For the text-containing cell, return its midpoint in (x, y) coordinate format. 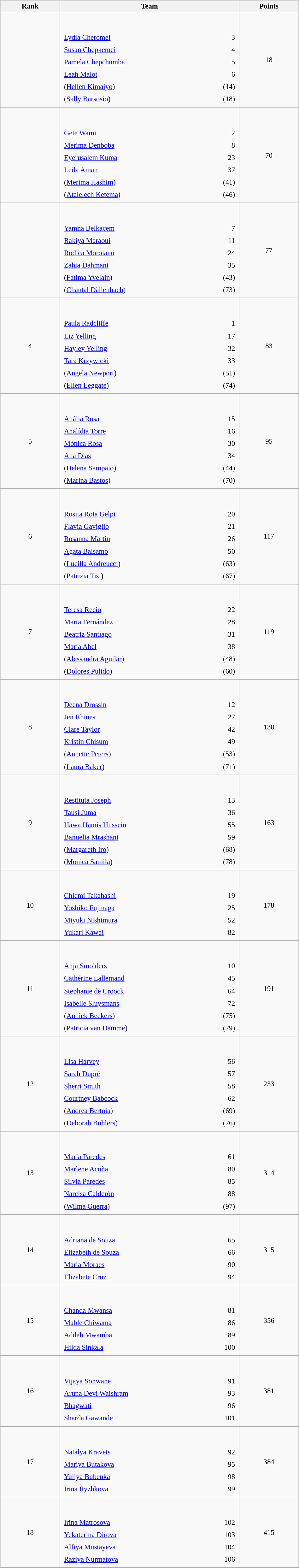
(Dolores Pulido) (132, 671)
33 (218, 361)
Lydia Cheromei (132, 38)
25 (223, 908)
Clare Taylor (129, 729)
90 (224, 1264)
2 (219, 133)
66 (224, 1252)
Mónica Rosa (131, 444)
Flavia Gaviglio (132, 527)
Yoshiko Fujinaga (136, 908)
82 (223, 933)
(68) (220, 849)
Anja Smolders 10 Cathérine Lallemand 45 Stephanie de Croock 64 Isabelle Sluysmans 72 (Anniek Beckers) (75) (Patricia van Damme) (79) (149, 988)
Maria Moraes (136, 1264)
Mariya Butakova (135, 1464)
384 (269, 1462)
100 (218, 1347)
106 (220, 1559)
(Angela Newport) (131, 373)
Ana Dias (131, 456)
Hilda Sinkala (131, 1347)
163 (269, 822)
Isabelle Sluysmans (133, 1003)
(Laura Baker) (129, 766)
Zahia Dahmani (133, 265)
(Anniek Beckers) (133, 1016)
Chiemi Takahashi (136, 895)
42 (217, 729)
35 (220, 265)
Vijaya Sonwane 91 Aruna Devi Waishram 93 Bhagwati 96 Sharda Gawande 101 (149, 1391)
81 (218, 1311)
María Abel (132, 646)
Lisa Harvey 56 Sarah Dupré 57 Sherri Smith 58 Courtney Babcock 62 (Andrea Bertoia) (69) (Deborah Buhlers) (76) (149, 1084)
Teresa Recio 22 Marta Fernández 28 Beatriz Santíago 31 María Abel 38 (Alessandra Aguilar) (48) (Dolores Pulido) (60) (149, 632)
Deena Drossin 12 Jen Rhines 27 Clare Taylor 42 Kristin Chisum 49 (Annette Peters) (53) (Laura Baker) (71) (149, 727)
(Annette Peters) (129, 754)
Sarah Dupré (131, 1074)
Yamna Belkacem 7 Rakiya Maraoui 11 Rodica Moroianu 24 Zahia Dahmani 35 (Fatima Yvelain) (43) (Chantal Dällenbach) (73) (149, 251)
57 (219, 1074)
(44) (218, 468)
22 (220, 610)
(79) (220, 1028)
(97) (218, 1206)
34 (218, 456)
55 (220, 825)
(70) (218, 480)
Chanda Mwansa (131, 1311)
72 (220, 1003)
Liz Yelling (131, 336)
Beatriz Santíago (132, 634)
(78) (220, 862)
Rosanna Martin (132, 539)
(41) (219, 182)
(73) (220, 290)
(Wilma Guerra) (130, 1206)
(14) (220, 87)
Susan Chepkemei (132, 50)
(Patricia van Damme) (133, 1028)
64 (220, 991)
(74) (218, 385)
37 (219, 170)
86 (218, 1323)
(48) (220, 659)
80 (218, 1169)
94 (224, 1277)
178 (269, 905)
31 (220, 634)
89 (218, 1335)
50 (219, 551)
María Paredes (130, 1157)
3 (220, 38)
27 (217, 717)
30 (218, 444)
103 (220, 1535)
191 (269, 988)
Aruna Devi Waishram (134, 1394)
14 (30, 1250)
(Monica Samila) (133, 862)
Natalya Kravets (135, 1452)
32 (218, 348)
381 (269, 1391)
38 (220, 646)
Points (269, 6)
Agata Balsamo (132, 551)
Team (149, 6)
Paula Radcliffe 1 Liz Yelling 17 Hayley Yelling 32 Tara Krzywicki 33 (Angela Newport) (51) (Ellen Leggate) (74) (149, 346)
Tara Krzywicki (131, 361)
Sharda Gawande (134, 1418)
130 (269, 727)
(53) (217, 754)
Irina Matrosova (132, 1522)
36 (220, 812)
98 (223, 1477)
(69) (219, 1111)
119 (269, 632)
(Margareth Iro) (133, 849)
101 (222, 1418)
(67) (219, 576)
Kristin Chisum (129, 742)
(Chantal Dällenbach) (133, 290)
Miyuki Nishimura (136, 920)
28 (220, 622)
Gete Wami (132, 133)
Anália Rosa (131, 419)
356 (269, 1320)
Irina Matrosova 102 Yekaterina Dirova 103 Alfiya Mustayeva 104 Raziya Nurmatova 106 (149, 1532)
(Alessandra Aguilar) (132, 659)
(18) (220, 99)
(Marina Bastos) (131, 480)
(43) (220, 278)
56 (219, 1061)
99 (223, 1489)
102 (220, 1522)
Rakiya Maraoui (133, 240)
Anja Smolders (133, 966)
85 (218, 1182)
88 (218, 1194)
Bhagwati (134, 1406)
(60) (220, 671)
(Hellen Kimaiyo) (132, 87)
Raziya Nurmatova (132, 1559)
Chiemi Takahashi 19 Yoshiko Fujinaga 25 Miyuki Nishimura 52 Yukari Kawai 82 (149, 905)
83 (269, 346)
Restituta Joseph 13 Tausi Juma 36 Hawa Hamis Hussein 55 Banuelia Mrashani 59 (Margareth Iro) (68) (Monica Samila) (78) (149, 822)
93 (222, 1394)
Vijaya Sonwane (134, 1381)
(75) (220, 1016)
Jen Rhines (129, 717)
Banuelia Mrashani (133, 837)
70 (269, 155)
(Ellen Leggate) (131, 385)
(Lucilla Andreucci) (132, 563)
Gete Wami 2 Merima Denboba 8 Eyerusalem Kuma 23 Leila Aman 37 (Merima Hashim) (41) (Atalelech Ketema) (46) (149, 155)
9 (30, 822)
Eyerusalem Kuma (132, 157)
(Merima Hashim) (132, 182)
52 (223, 920)
62 (219, 1099)
Mable Chiwama (131, 1323)
26 (219, 539)
(Fatima Yvelain) (133, 278)
Rodica Moroianu (133, 253)
77 (269, 251)
58 (219, 1086)
(46) (219, 194)
92 (223, 1452)
Adriana de Souza 65 Elizabeth de Souza 66 Maria Moraes 90 Elizabete Cruz 94 (149, 1250)
Addeh Mwamba (131, 1335)
Narcisa Calderón (130, 1194)
(Sally Barsosio) (132, 99)
Alfiya Mustayeva (132, 1547)
91 (222, 1381)
315 (269, 1250)
104 (220, 1547)
(Atalelech Ketema) (132, 194)
(63) (219, 563)
Teresa Recio (132, 610)
Elizabeth de Souza (136, 1252)
Adriana de Souza (136, 1240)
(71) (217, 766)
415 (269, 1532)
45 (220, 978)
Marta Fernández (132, 622)
1 (218, 323)
Merima Denboba (132, 145)
Elizabete Cruz (136, 1277)
Courtney Babcock (131, 1099)
49 (217, 742)
Rosita Rota Gelpi (132, 514)
Chanda Mwansa 81 Mable Chiwama 86 Addeh Mwamba 89 Hilda Sinkala 100 (149, 1320)
Cathérine Lallemand (133, 978)
96 (222, 1406)
Paula Radcliffe (131, 323)
23 (219, 157)
Leah Malot (132, 74)
(Helena Sampaio) (131, 468)
Lisa Harvey (131, 1061)
Anália Rosa 15 Analídia Torre 16 Mónica Rosa 30 Ana Dias 34 (Helena Sampaio) (44) (Marina Bastos) (70) (149, 441)
Silvia Paredes (130, 1182)
59 (220, 837)
María Paredes 61 Marlene Acuña 80 Silvia Paredes 85 Narcisa Calderón 88 (Wilma Guerra) (97) (149, 1173)
21 (219, 527)
Yukari Kawai (136, 933)
Marlene Acuña (130, 1169)
Irina Ryzhkova (135, 1489)
Restituta Joseph (133, 800)
65 (224, 1240)
Yekaterina Dirova (132, 1535)
Analídia Torre (131, 431)
Leila Aman (132, 170)
Pamela Chepchumba (132, 62)
117 (269, 536)
(Patrizia Tisi) (132, 576)
Deena Drossin (129, 705)
19 (223, 895)
Rank (30, 6)
233 (269, 1084)
(51) (218, 373)
(Deborah Buhlers) (131, 1123)
Hayley Yelling (131, 348)
24 (220, 253)
Sherri Smith (131, 1086)
Natalya Kravets 92 Mariya Butakova 95 Yuliya Bubenka 98 Irina Ryzhkova 99 (149, 1462)
(76) (219, 1123)
Tausi Juma (133, 812)
Hawa Hamis Hussein (133, 825)
Yamna Belkacem (133, 228)
Lydia Cheromei 3 Susan Chepkemei 4 Pamela Chepchumba 5 Leah Malot 6 (Hellen Kimaiyo) (14) (Sally Barsosio) (18) (149, 60)
314 (269, 1173)
61 (218, 1157)
Stephanie de Croock (133, 991)
20 (219, 514)
Yuliya Bubenka (135, 1477)
(Andrea Bertoia) (131, 1111)
Rosita Rota Gelpi 20 Flavia Gaviglio 21 Rosanna Martin 26 Agata Balsamo 50 (Lucilla Andreucci) (63) (Patrizia Tisi) (67) (149, 536)
